Determine the (x, y) coordinate at the center of the cell enclosing the given text.  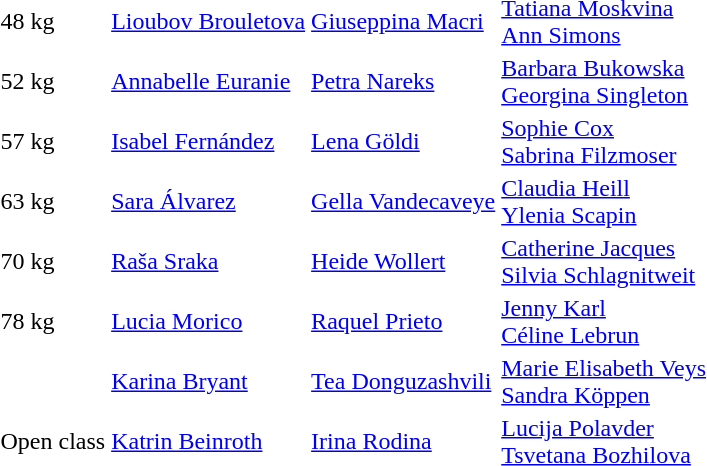
Isabel Fernández (208, 142)
Tea Donguzashvili (404, 382)
Raquel Prieto (404, 322)
Lena Göldi (404, 142)
Annabelle Euranie (208, 82)
Petra Nareks (404, 82)
Sara Álvarez (208, 202)
Lucia Morico (208, 322)
Heide Wollert (404, 262)
Karina Bryant (208, 382)
Gella Vandecaveye (404, 202)
Raša Sraka (208, 262)
